Return the [x, y] coordinate for the center point of the cell that contains the specified text.  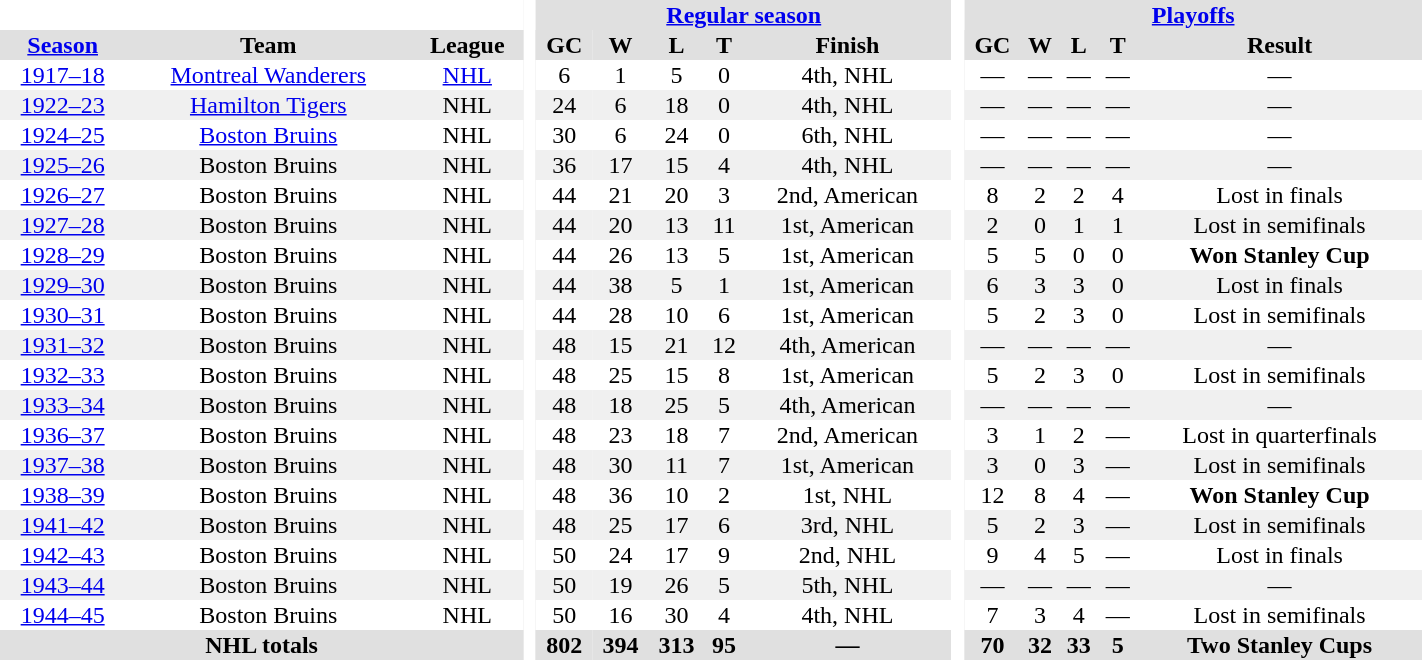
1926–27 [62, 195]
Two Stanley Cups [1280, 645]
1931–32 [62, 345]
5th, NHL [848, 585]
Playoffs [1193, 15]
394 [620, 645]
3rd, NHL [848, 525]
League [467, 45]
NHL totals [262, 645]
1943–44 [62, 585]
1922–23 [62, 105]
38 [620, 285]
32 [1040, 645]
33 [1078, 645]
802 [564, 645]
95 [724, 645]
1927–28 [62, 225]
1933–34 [62, 405]
Lost in quarterfinals [1280, 435]
1937–38 [62, 465]
1925–26 [62, 165]
1924–25 [62, 135]
28 [620, 315]
1930–31 [62, 315]
1941–42 [62, 525]
313 [676, 645]
Result [1280, 45]
1936–37 [62, 435]
Team [268, 45]
Regular season [744, 15]
23 [620, 435]
Hamilton Tigers [268, 105]
1942–43 [62, 555]
1944–45 [62, 615]
2nd, NHL [848, 555]
1932–33 [62, 375]
Season [62, 45]
19 [620, 585]
1938–39 [62, 495]
1928–29 [62, 255]
70 [992, 645]
1929–30 [62, 285]
Finish [848, 45]
1st, NHL [848, 495]
16 [620, 615]
6th, NHL [848, 135]
1917–18 [62, 75]
Montreal Wanderers [268, 75]
